Output the [X, Y] coordinate of the center of the cell containing the given text.  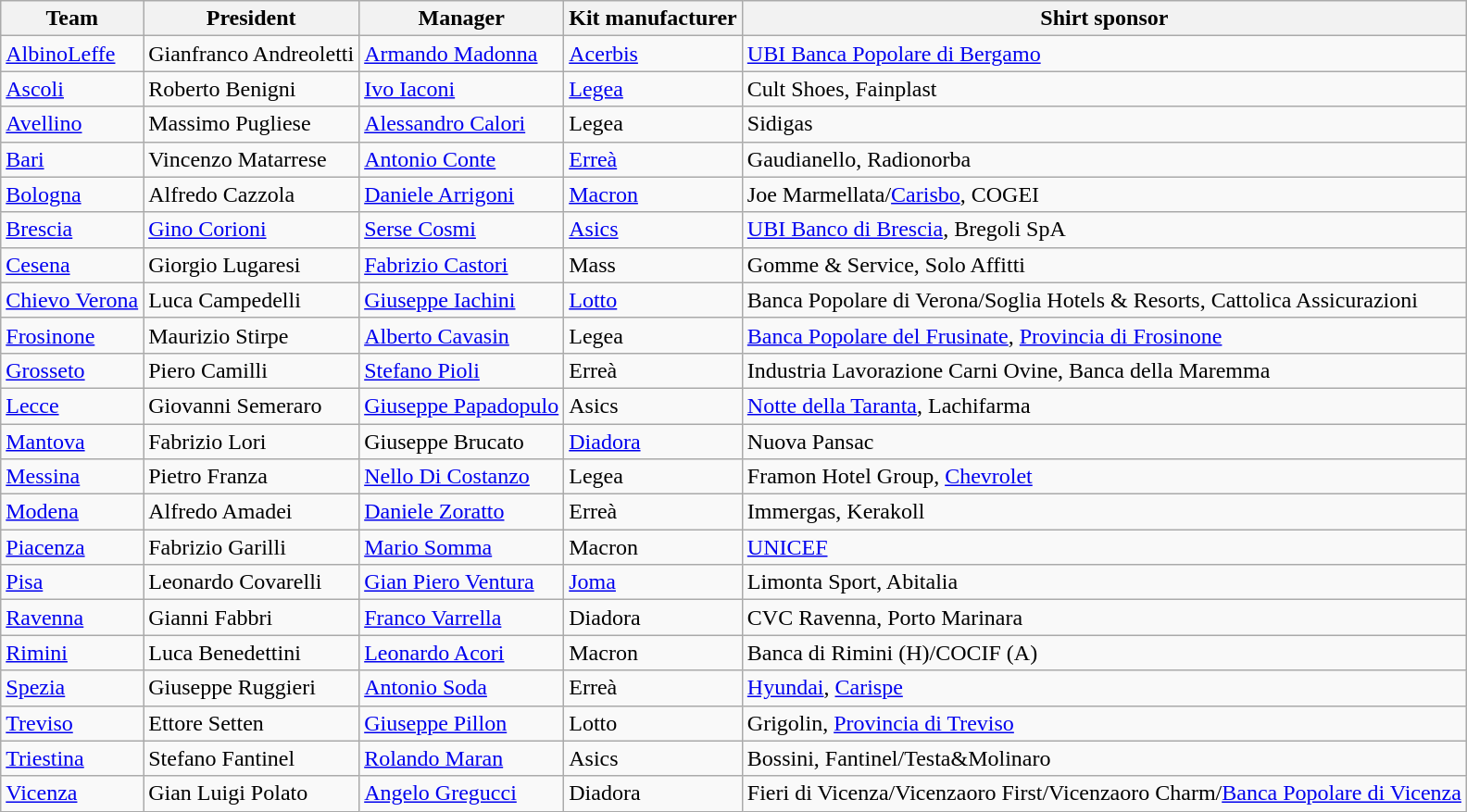
Team [72, 19]
Acerbis [654, 54]
Angelo Gregucci [461, 793]
Banca di Rimini (H)/COCIF (A) [1104, 653]
Pietro Franza [252, 477]
Franco Varrella [461, 618]
Giuseppe Papadopulo [461, 406]
Piero Camilli [252, 370]
Immergas, Kerakoll [1104, 512]
Armando Madonna [461, 54]
Ravenna [72, 618]
Banca Popolare del Frusinate, Provincia di Frosinone [1104, 335]
Ascoli [72, 89]
Fabrizio Castori [461, 265]
Alberto Cavasin [461, 335]
Fabrizio Garilli [252, 547]
Giorgio Lugaresi [252, 265]
President [252, 19]
Giuseppe Brucato [461, 442]
Avellino [72, 124]
Grigolin, Provincia di Treviso [1104, 723]
AlbinoLeffe [72, 54]
Daniele Zoratto [461, 512]
Stefano Fantinel [252, 758]
Pisa [72, 582]
Frosinone [72, 335]
Antonio Soda [461, 688]
Nuova Pansac [1104, 442]
Leonardo Covarelli [252, 582]
Messina [72, 477]
Alfredo Cazzola [252, 194]
Fieri di Vicenza/Vicenzaoro First/Vicenzaoro Charm/Banca Popolare di Vicenza [1104, 793]
Gomme & Service, Solo Affitti [1104, 265]
Grosseto [72, 370]
Joe Marmellata/Carisbo, COGEI [1104, 194]
CVC Ravenna, Porto Marinara [1104, 618]
Gian Piero Ventura [461, 582]
Roberto Benigni [252, 89]
Vicenza [72, 793]
Joma [654, 582]
Vincenzo Matarrese [252, 159]
Bologna [72, 194]
Maurizio Stirpe [252, 335]
Giuseppe Iachini [461, 300]
Nello Di Costanzo [461, 477]
Alfredo Amadei [252, 512]
Stefano Pioli [461, 370]
Daniele Arrigoni [461, 194]
Framon Hotel Group, Chevrolet [1104, 477]
UBI Banca Popolare di Bergamo [1104, 54]
Ettore Setten [252, 723]
Mantova [72, 442]
Gianni Fabbri [252, 618]
Fabrizio Lori [252, 442]
Gino Corioni [252, 230]
Cult Shoes, Fainplast [1104, 89]
Luca Benedettini [252, 653]
Ivo Iaconi [461, 89]
Treviso [72, 723]
Triestina [72, 758]
Bossini, Fantinel/Testa&Molinaro [1104, 758]
Gianfranco Andreoletti [252, 54]
Gian Luigi Polato [252, 793]
UNICEF [1104, 547]
Bari [72, 159]
Notte della Taranta, Lachifarma [1104, 406]
Hyundai, Carispe [1104, 688]
Spezia [72, 688]
Rimini [72, 653]
Lecce [72, 406]
Massimo Pugliese [252, 124]
Banca Popolare di Verona/Soglia Hotels & Resorts, Cattolica Assicurazioni [1104, 300]
Industria Lavorazione Carni Ovine, Banca della Maremma [1104, 370]
Limonta Sport, Abitalia [1104, 582]
Modena [72, 512]
Mario Somma [461, 547]
UBI Banco di Brescia, Bregoli SpA [1104, 230]
Manager [461, 19]
Kit manufacturer [654, 19]
Antonio Conte [461, 159]
Giovanni Semeraro [252, 406]
Gaudianello, Radionorba [1104, 159]
Giuseppe Ruggieri [252, 688]
Leonardo Acori [461, 653]
Luca Campedelli [252, 300]
Rolando Maran [461, 758]
Brescia [72, 230]
Piacenza [72, 547]
Serse Cosmi [461, 230]
Giuseppe Pillon [461, 723]
Chievo Verona [72, 300]
Sidigas [1104, 124]
Mass [654, 265]
Shirt sponsor [1104, 19]
Cesena [72, 265]
Alessandro Calori [461, 124]
